Scan for the cell matching the given text and deliver its (x, y) coordinate at center. 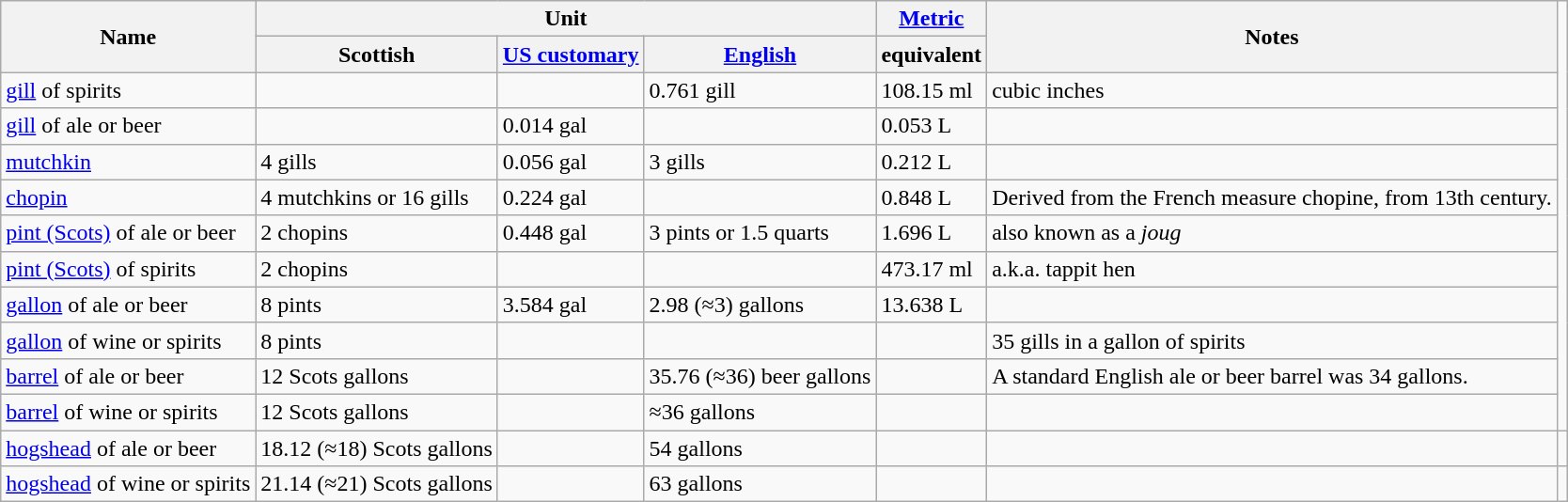
0.056 gal (571, 162)
hogshead of wine or spirits (128, 484)
gill of spirits (128, 90)
3.584 gal (571, 305)
Name (128, 37)
0.448 gal (571, 233)
2.98 (≈3) gallons (760, 305)
1.696 L (932, 233)
hogshead of ale or beer (128, 448)
gill of ale or beer (128, 126)
gallon of ale or beer (128, 305)
473.17 ml (932, 269)
35.76 (≈36) beer gallons (760, 376)
pint (Scots) of spirits (128, 269)
mutchkin (128, 162)
equivalent (932, 55)
0.053 L (932, 126)
13.638 L (932, 305)
0.761 gill (760, 90)
Scottish (377, 55)
chopin (128, 197)
US customary (571, 55)
35 gills in a gallon of spirits (1273, 340)
also known as a joug (1273, 233)
54 gallons (760, 448)
4 gills (377, 162)
Derived from the French measure chopine, from 13th century. (1273, 197)
3 gills (760, 162)
cubic inches (1273, 90)
Metric (932, 19)
4 mutchkins or 16 gills (377, 197)
0.014 gal (571, 126)
63 gallons (760, 484)
pint (Scots) of ale or beer (128, 233)
barrel of wine or spirits (128, 412)
gallon of wine or spirits (128, 340)
Unit (566, 19)
A standard English ale or beer barrel was 34 gallons. (1273, 376)
Notes (1273, 37)
0.224 gal (571, 197)
a.k.a. tappit hen (1273, 269)
English (760, 55)
≈36 gallons (760, 412)
barrel of ale or beer (128, 376)
0.212 L (932, 162)
108.15 ml (932, 90)
21.14 (≈21) Scots gallons (377, 484)
0.848 L (932, 197)
3 pints or 1.5 quarts (760, 233)
18.12 (≈18) Scots gallons (377, 448)
